Determine the [X, Y] coordinate at the center of the cell enclosing the given text.  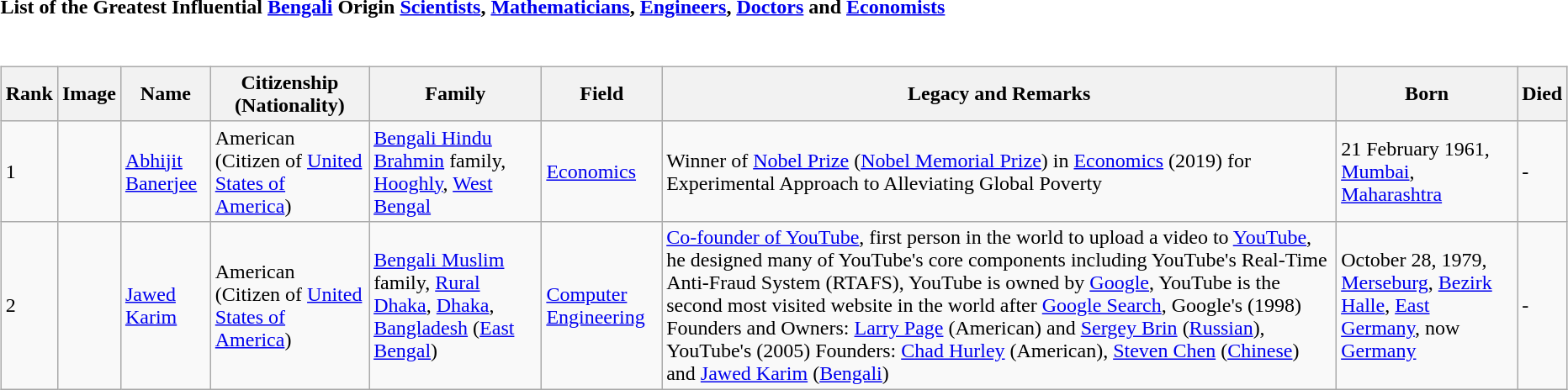
Legacy and Remarks [999, 94]
Born [1427, 94]
Jawed Karim [165, 305]
Bengali Hindu Brahmin family, Hooghly, West Bengal [456, 171]
Winner of Nobel Prize (Nobel Memorial Prize) in Economics (2019) for Experimental Approach to Alleviating Global Poverty [999, 171]
Name [165, 94]
Computer Engineering [602, 305]
October 28, 1979, Merseburg, Bezirk Halle, East Germany, now Germany [1427, 305]
Field [602, 94]
Image [89, 94]
Died [1543, 94]
Bengali Muslim family, Rural Dhaka, Dhaka, Bangladesh (East Bengal) [456, 305]
2 [29, 305]
21 February 1961, Mumbai, Maharashtra [1427, 171]
Abhijit Banerjee [165, 171]
Rank [29, 94]
Family [456, 94]
1 [29, 171]
Citizenship (Nationality) [289, 94]
Economics [602, 171]
